Extract the [X, Y] coordinate from the center of the cell holding the provided text.  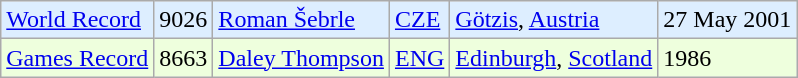
Götzis, Austria [554, 20]
World Record [78, 20]
1986 [728, 58]
Edinburgh, Scotland [554, 58]
8663 [184, 58]
Games Record [78, 58]
Daley Thompson [302, 58]
Roman Šebrle [302, 20]
27 May 2001 [728, 20]
ENG [419, 58]
CZE [419, 20]
9026 [184, 20]
